Pinpoint the cell where the given text exists, returning its (x, y) midpoint coordinate. 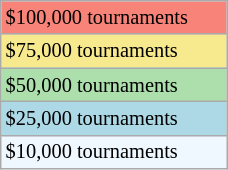
$25,000 tournaments (114, 118)
$75,000 tournaments (114, 51)
$10,000 tournaments (114, 152)
$100,000 tournaments (114, 17)
$50,000 tournaments (114, 85)
